Return [X, Y] of the center of cell containing provided text 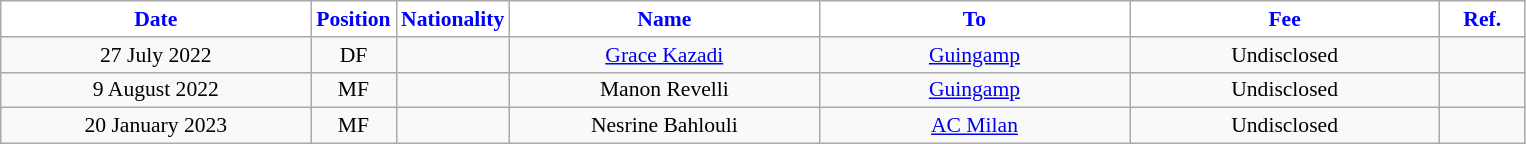
AC Milan [974, 126]
Name [664, 19]
Fee [1285, 19]
Nationality [452, 19]
DF [354, 55]
27 July 2022 [156, 55]
9 August 2022 [156, 90]
Grace Kazadi [664, 55]
20 January 2023 [156, 126]
Manon Revelli [664, 90]
Position [354, 19]
Ref. [1482, 19]
To [974, 19]
Date [156, 19]
Nesrine Bahlouli [664, 126]
